Locate the cell with the specified text and output its [x, y] center coordinate. 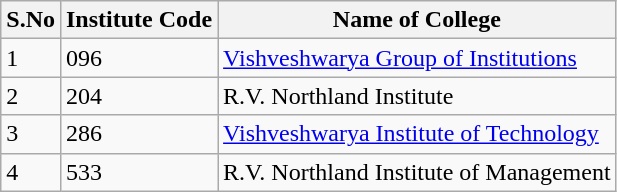
3 [31, 134]
2 [31, 96]
R.V. Northland Institute of Management [418, 172]
204 [138, 96]
4 [31, 172]
096 [138, 58]
Vishveshwarya Institute of Technology [418, 134]
Name of College [418, 20]
R.V. Northland Institute [418, 96]
S.No [31, 20]
1 [31, 58]
Institute Code [138, 20]
Vishveshwarya Group of Institutions [418, 58]
533 [138, 172]
286 [138, 134]
